Return [x, y] of the center of cell containing provided text 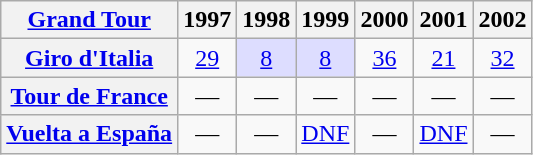
1997 [208, 20]
36 [384, 58]
Grand Tour [90, 20]
2000 [384, 20]
1998 [266, 20]
32 [502, 58]
2002 [502, 20]
Vuelta a España [90, 134]
21 [444, 58]
Tour de France [90, 96]
2001 [444, 20]
29 [208, 58]
Giro d'Italia [90, 58]
1999 [326, 20]
